Find where the given text appears and provide that cell's center as (x, y) coordinate. 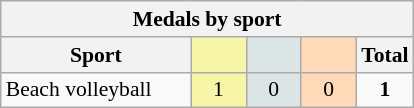
Total (384, 55)
Sport (96, 55)
Medals by sport (208, 19)
Beach volleyball (96, 90)
